Pinpoint the cell where the given text exists, returning its [X, Y] midpoint coordinate. 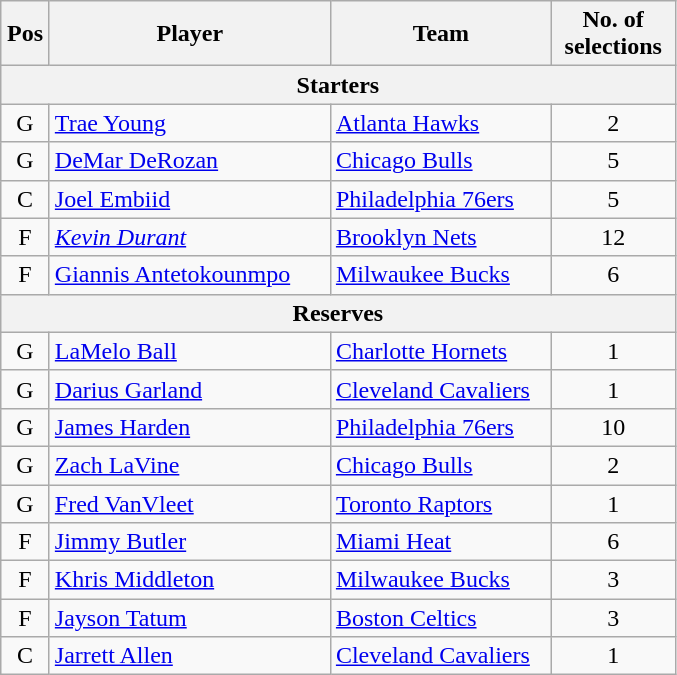
Toronto Raptors [440, 503]
Boston Celtics [440, 618]
Giannis Antetokounmpo [190, 275]
Atlanta Hawks [440, 123]
Jayson Tatum [190, 618]
DeMar DeRozan [190, 161]
Player [190, 34]
Brooklyn Nets [440, 237]
Fred VanVleet [190, 503]
James Harden [190, 427]
Team [440, 34]
Reserves [338, 313]
Pos [26, 34]
Zach LaVine [190, 465]
10 [613, 427]
Khris Middleton [190, 580]
Joel Embiid [190, 199]
LaMelo Ball [190, 351]
Charlotte Hornets [440, 351]
Starters [338, 85]
Kevin Durant [190, 237]
Trae Young [190, 123]
No. of selections [613, 34]
Jimmy Butler [190, 542]
Miami Heat [440, 542]
Jarrett Allen [190, 656]
12 [613, 237]
Darius Garland [190, 389]
